Pinpoint the cell where the given text exists, returning its (X, Y) midpoint coordinate. 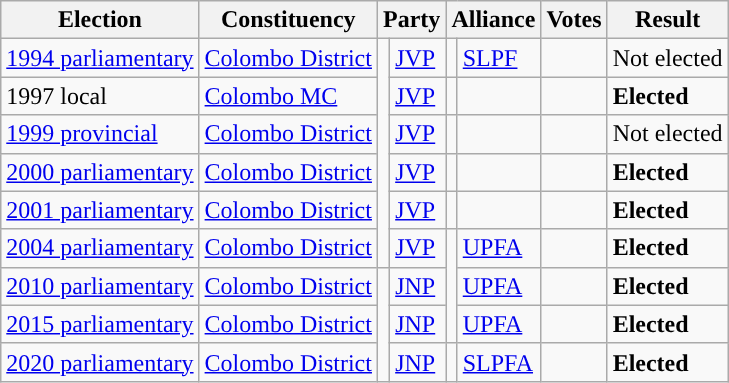
Alliance (494, 20)
2004 parliamentary (100, 248)
Party (411, 20)
2001 parliamentary (100, 210)
2015 parliamentary (100, 324)
1994 parliamentary (100, 58)
2020 parliamentary (100, 362)
Election (100, 20)
Colombo MC (288, 96)
Result (668, 20)
1997 local (100, 96)
1999 provincial (100, 134)
2000 parliamentary (100, 172)
Votes (574, 20)
SLPF (499, 58)
SLPFA (499, 362)
2010 parliamentary (100, 286)
Constituency (288, 20)
